Extract the (X, Y) coordinate from the center of the cell holding the provided text.  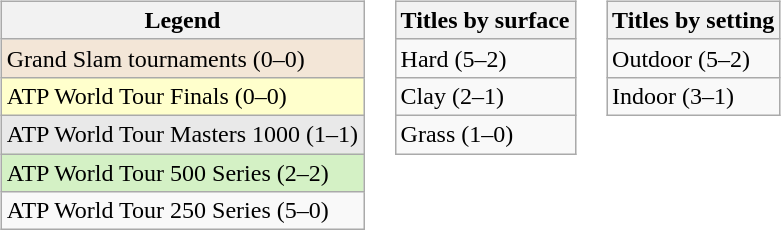
Outdoor (5–2) (694, 58)
Titles by setting (694, 20)
ATP World Tour Finals (0–0) (182, 96)
ATP World Tour Masters 1000 (1–1) (182, 134)
Indoor (3–1) (694, 96)
Hard (5–2) (485, 58)
Legend (182, 20)
Grass (1–0) (485, 134)
ATP World Tour 500 Series (2–2) (182, 173)
Grand Slam tournaments (0–0) (182, 58)
ATP World Tour 250 Series (5–0) (182, 211)
Titles by surface (485, 20)
Clay (2–1) (485, 96)
